From the cell containing the given text, extract its center point as (x, y) coordinate. 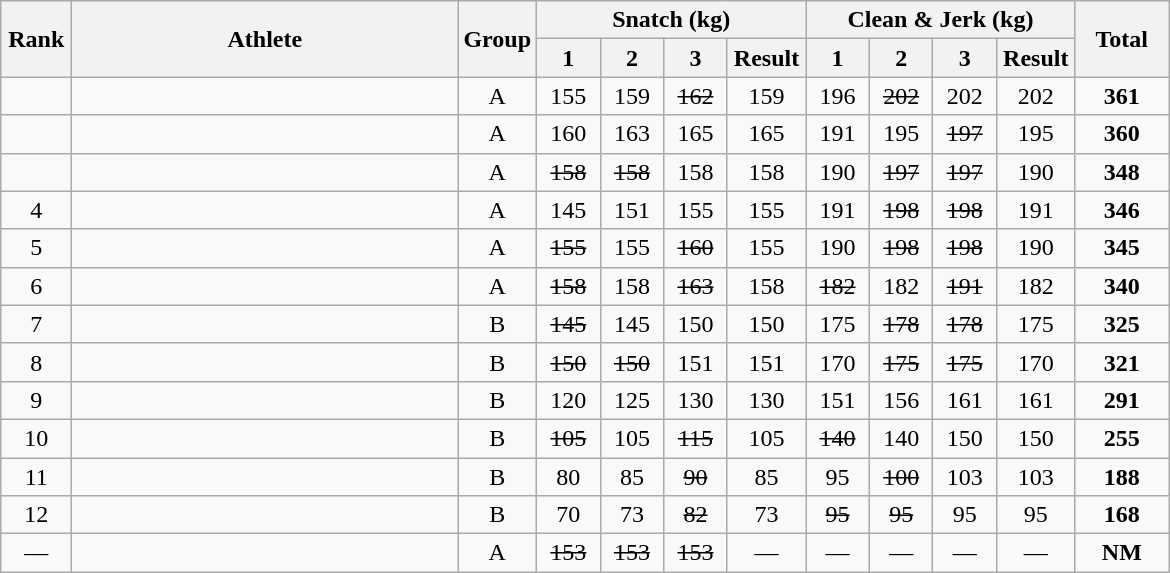
Rank (36, 39)
Total (1122, 39)
70 (569, 515)
196 (838, 96)
Athlete (265, 39)
82 (696, 515)
Clean & Jerk (kg) (940, 20)
125 (632, 400)
5 (36, 248)
345 (1122, 248)
NM (1122, 553)
100 (901, 477)
291 (1122, 400)
12 (36, 515)
10 (36, 438)
Snatch (kg) (672, 20)
8 (36, 362)
7 (36, 324)
115 (696, 438)
9 (36, 400)
188 (1122, 477)
255 (1122, 438)
120 (569, 400)
6 (36, 286)
80 (569, 477)
346 (1122, 210)
4 (36, 210)
325 (1122, 324)
168 (1122, 515)
11 (36, 477)
348 (1122, 172)
321 (1122, 362)
361 (1122, 96)
162 (696, 96)
Group (498, 39)
90 (696, 477)
340 (1122, 286)
360 (1122, 134)
156 (901, 400)
